Return [x, y] of the center of cell containing provided text 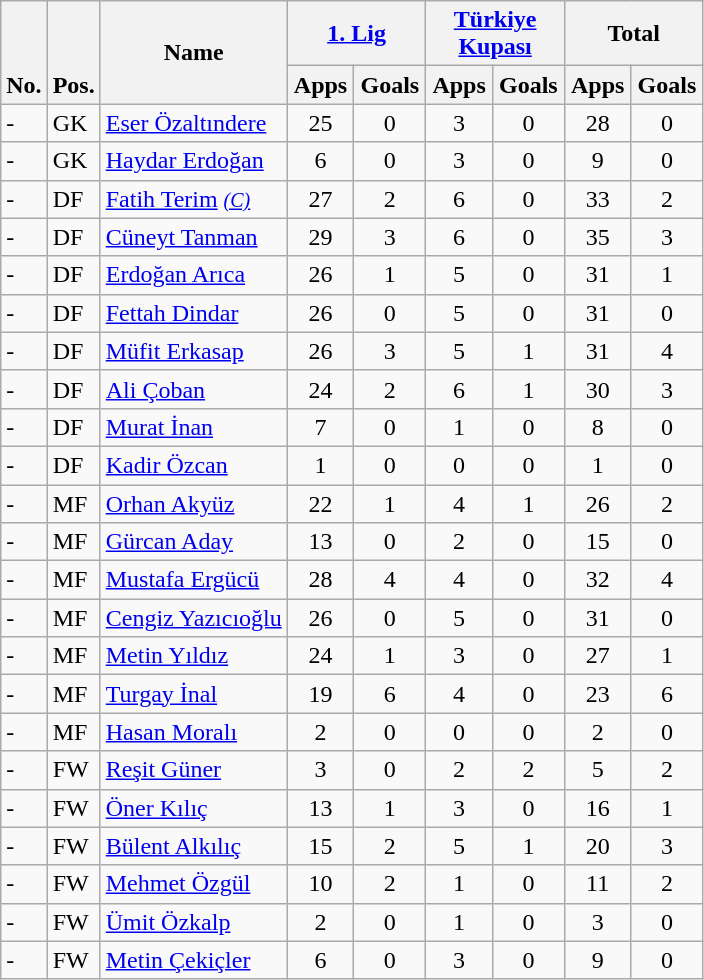
8 [598, 427]
Metin Çekiçler [194, 960]
Öner Kılıç [194, 808]
Türkiye Kupası [496, 34]
Cengiz Yazıcıoğlu [194, 618]
Orhan Akyüz [194, 503]
Müfit Erkasap [194, 351]
Eser Özaltındere [194, 123]
1. Lig [356, 34]
Pos. [74, 52]
Haydar Erdoğan [194, 161]
Ali Çoban [194, 389]
Cüneyt Tanman [194, 237]
33 [598, 199]
Reşit Güner [194, 770]
7 [320, 427]
11 [598, 884]
25 [320, 123]
Mehmet Özgül [194, 884]
Fatih Terim (C) [194, 199]
16 [598, 808]
19 [320, 694]
22 [320, 503]
Name [194, 52]
Kadir Özcan [194, 465]
Gürcan Aday [194, 542]
35 [598, 237]
Fettah Dindar [194, 313]
Turgay İnal [194, 694]
20 [598, 846]
Metin Yıldız [194, 656]
23 [598, 694]
Hasan Moralı [194, 732]
No. [24, 52]
Ümit Özkalp [194, 922]
10 [320, 884]
Total [634, 34]
Mustafa Ergücü [194, 580]
Erdoğan Arıca [194, 275]
29 [320, 237]
30 [598, 389]
32 [598, 580]
Murat İnan [194, 427]
Bülent Alkılıç [194, 846]
